Return the (X, Y) coordinate for the center point of the cell that contains the specified text.  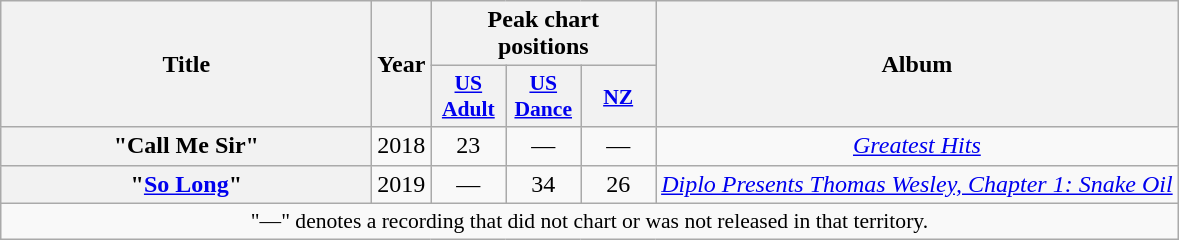
"—" denotes a recording that did not chart or was not released in that territory. (590, 221)
2018 (402, 146)
26 (618, 184)
Year (402, 64)
Title (186, 64)
Diplo Presents Thomas Wesley, Chapter 1: Snake Oil (918, 184)
USAdult (468, 96)
2019 (402, 184)
23 (468, 146)
"Call Me Sir" (186, 146)
Album (918, 64)
34 (544, 184)
Peak chartpositions (544, 34)
NZ (618, 96)
Greatest Hits (918, 146)
USDance (544, 96)
"So Long" (186, 184)
